For the text-containing cell, return its midpoint in [X, Y] coordinate format. 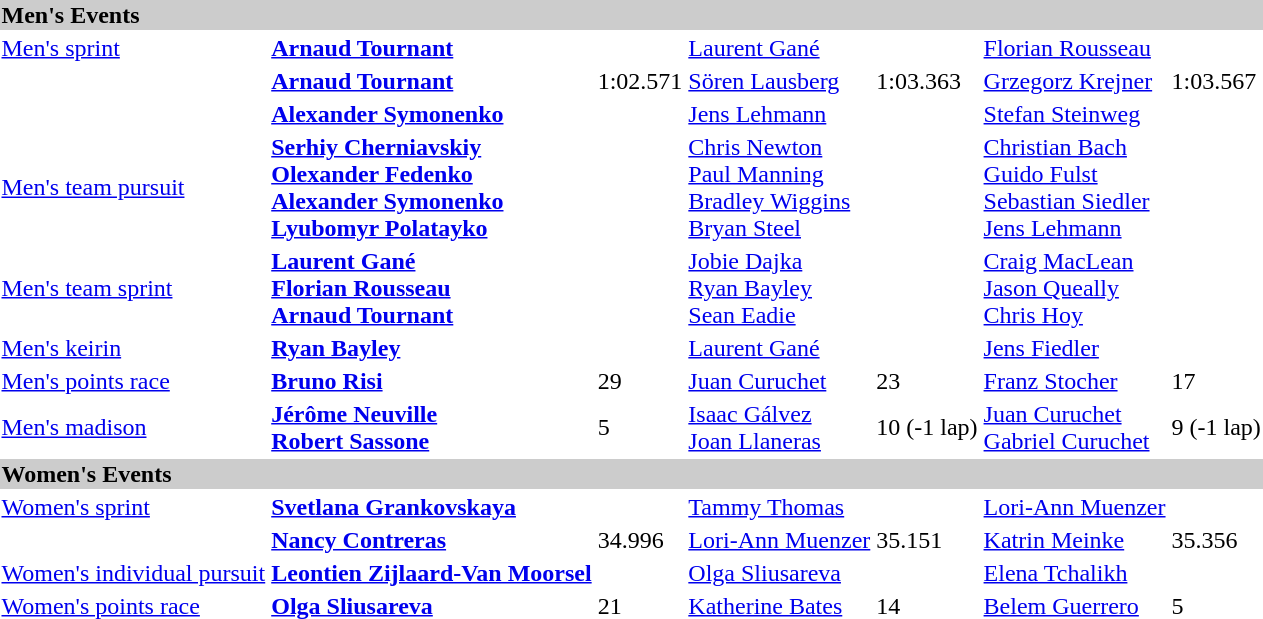
Tammy Thomas [780, 507]
Laurent GanéFlorian RousseauArnaud Tournant [432, 288]
Nancy Contreras [432, 540]
Leontien Zijlaard-Van Moorsel [432, 573]
Juan Curuchet [780, 381]
Grzegorz Krejner [1074, 81]
Serhiy CherniavskiyOlexander FedenkoAlexander SymonenkoLyubomyr Polatayko [432, 188]
29 [640, 381]
35.151 [927, 540]
Men's team sprint [134, 288]
Men's team pursuit [134, 188]
Jens Lehmann [780, 114]
Stefan Steinweg [1074, 114]
Men's sprint [134, 48]
Sören Lausberg [780, 81]
Olga Sliusareva [780, 573]
Christian BachGuido FulstSebastian SiedlerJens Lehmann [1074, 188]
Men's madison [134, 428]
Florian Rousseau [1074, 48]
Jérôme NeuvilleRobert Sassone [432, 428]
35.356 [1216, 540]
34.996 [640, 540]
Jens Fiedler [1074, 348]
5 [640, 428]
Alexander Symonenko [432, 114]
Ryan Bayley [432, 348]
23 [927, 381]
Elena Tchalikh [1074, 573]
17 [1216, 381]
Craig MacLeanJason QueallyChris Hoy [1074, 288]
Women's individual pursuit [134, 573]
Women's sprint [134, 507]
Katrin Meinke [1074, 540]
Women's Events [631, 474]
Svetlana Grankovskaya [432, 507]
Franz Stocher [1074, 381]
10 (-1 lap) [927, 428]
9 (-1 lap) [1216, 428]
Juan CuruchetGabriel Curuchet [1074, 428]
Jobie DajkaRyan BayleySean Eadie [780, 288]
Men's Events [631, 15]
Bruno Risi [432, 381]
Men's points race [134, 381]
1:03.363 [927, 81]
1:03.567 [1216, 81]
Isaac GálvezJoan Llaneras [780, 428]
1:02.571 [640, 81]
Men's keirin [134, 348]
Chris NewtonPaul ManningBradley WigginsBryan Steel [780, 188]
